Pinpoint the cell where the given text exists, returning its (x, y) midpoint coordinate. 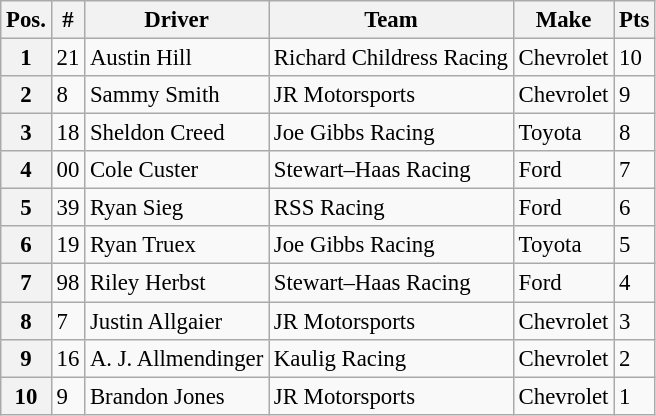
Driver (177, 20)
Kaulig Racing (392, 358)
16 (68, 358)
18 (68, 133)
21 (68, 58)
A. J. Allmendinger (177, 358)
Sammy Smith (177, 95)
RSS Racing (392, 208)
00 (68, 170)
Ryan Truex (177, 245)
Sheldon Creed (177, 133)
Ryan Sieg (177, 208)
Austin Hill (177, 58)
Pos. (26, 20)
39 (68, 208)
Make (563, 20)
Justin Allgaier (177, 321)
Riley Herbst (177, 283)
19 (68, 245)
Team (392, 20)
# (68, 20)
98 (68, 283)
Cole Custer (177, 170)
Brandon Jones (177, 396)
Pts (634, 20)
Richard Childress Racing (392, 58)
